Identify which cell holds the provided text, then report its (x, y) central coordinate. 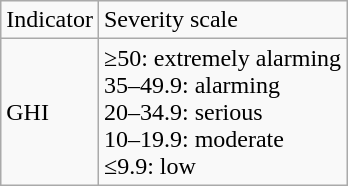
Severity scale (222, 20)
GHI (50, 112)
≥50: extremely alarming35–49.9: alarming20–34.9: serious10–19.9: moderate≤9.9: low (222, 112)
Indicator (50, 20)
